Capture the cell that displays the provided text and extract its (x, y) central coordinate. 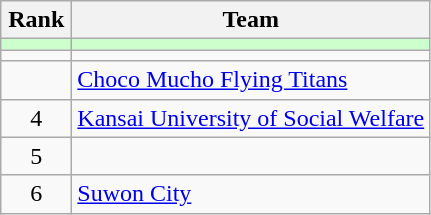
5 (36, 156)
Team (251, 20)
Suwon City (251, 194)
4 (36, 118)
6 (36, 194)
Kansai University of Social Welfare (251, 118)
Choco Mucho Flying Titans (251, 80)
Rank (36, 20)
